Return the [x, y] coordinate for the center point of the cell that contains the specified text.  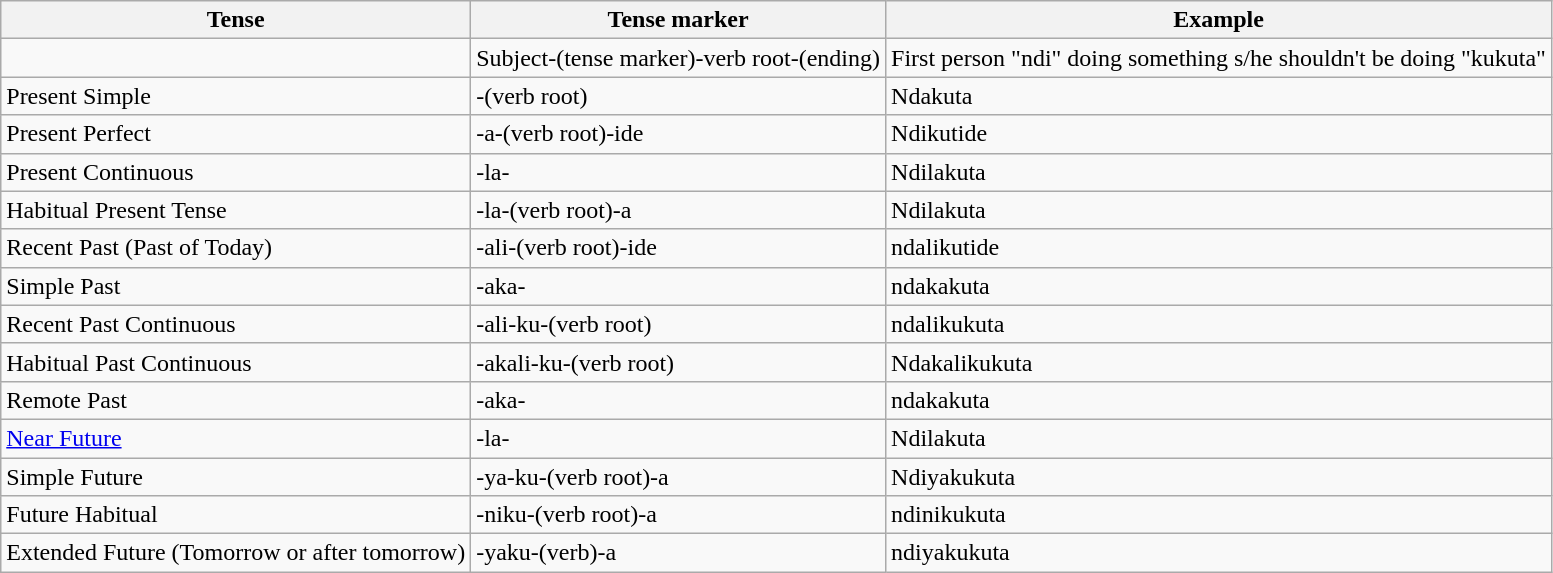
-a-(verb root)-ide [678, 134]
-yaku-(verb)-a [678, 553]
Habitual Present Tense [236, 210]
ndiyakukuta [1219, 553]
First person "ndi" doing something s/he shouldn't be doing "kukuta" [1219, 58]
-niku-(verb root)-a [678, 515]
Remote Past [236, 400]
Present Continuous [236, 172]
-(verb root) [678, 96]
Subject-(tense marker)-verb root-(ending) [678, 58]
Example [1219, 20]
Near Future [236, 438]
-la-(verb root)-a [678, 210]
Ndakalikukuta [1219, 362]
Simple Past [236, 286]
Recent Past Continuous [236, 324]
Ndiyakukuta [1219, 477]
ndalikukuta [1219, 324]
Present Perfect [236, 134]
Present Simple [236, 96]
Ndikutide [1219, 134]
Tense [236, 20]
Extended Future (Tomorrow or after tomorrow) [236, 553]
Tense marker [678, 20]
Recent Past (Past of Today) [236, 248]
Future Habitual [236, 515]
ndalikutide [1219, 248]
-ali-ku-(verb root) [678, 324]
-akali-ku-(verb root) [678, 362]
Ndakuta [1219, 96]
Habitual Past Continuous [236, 362]
-ya-ku-(verb root)-a [678, 477]
Simple Future [236, 477]
ndinikukuta [1219, 515]
-ali-(verb root)-ide [678, 248]
